Provide the (X, Y) coordinate of the cell's center where the given text is located.  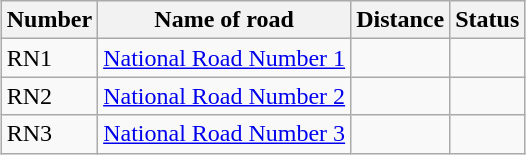
RN2 (49, 96)
National Road Number 3 (224, 134)
Status (488, 20)
Number (49, 20)
Name of road (224, 20)
RN3 (49, 134)
National Road Number 2 (224, 96)
RN1 (49, 58)
National Road Number 1 (224, 58)
Distance (400, 20)
